Locate the cell with the specified text and output its [X, Y] center coordinate. 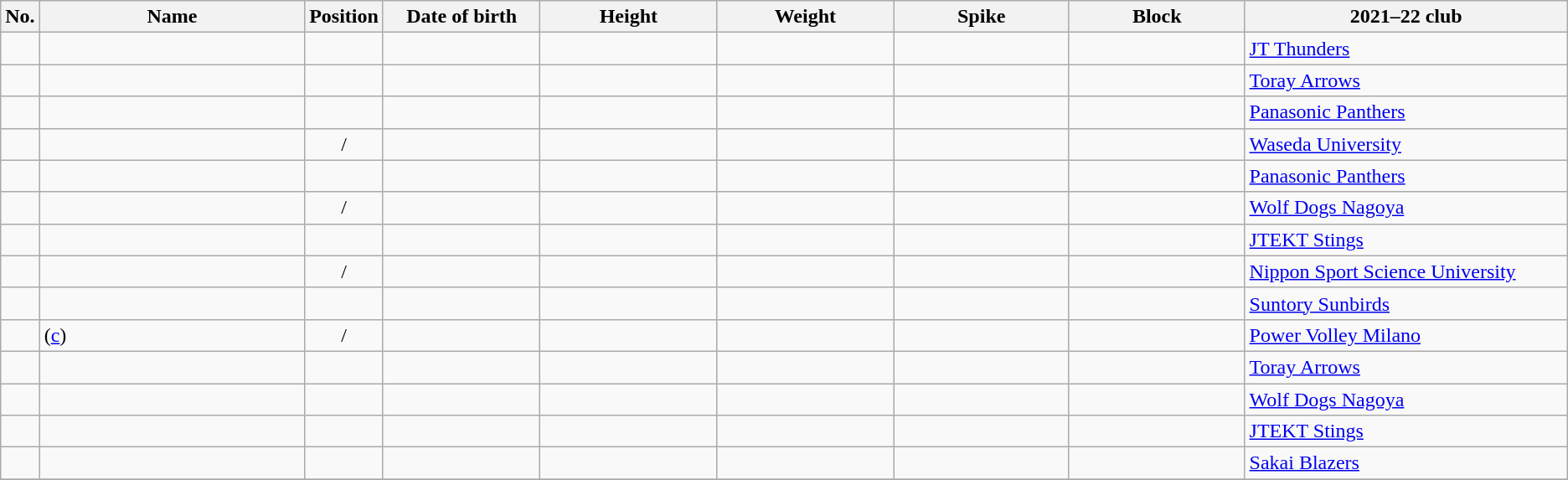
Sakai Blazers [1406, 463]
(c) [172, 335]
Block [1157, 17]
Height [628, 17]
Suntory Sunbirds [1406, 303]
Power Volley Milano [1406, 335]
Nippon Sport Science University [1406, 271]
JT Thunders [1406, 49]
Weight [806, 17]
Date of birth [462, 17]
Name [172, 17]
No. [20, 17]
Spike [982, 17]
2021–22 club [1406, 17]
Waseda University [1406, 144]
Position [344, 17]
